Find where the given text appears and provide that cell's center as (X, Y) coordinate. 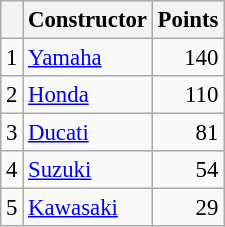
110 (188, 95)
4 (12, 170)
81 (188, 133)
Yamaha (88, 58)
Constructor (88, 20)
5 (12, 208)
Points (188, 20)
Ducati (88, 133)
29 (188, 208)
140 (188, 58)
2 (12, 95)
Honda (88, 95)
Suzuki (88, 170)
54 (188, 170)
1 (12, 58)
3 (12, 133)
Kawasaki (88, 208)
